Output the (X, Y) coordinate of the center of the cell containing the given text.  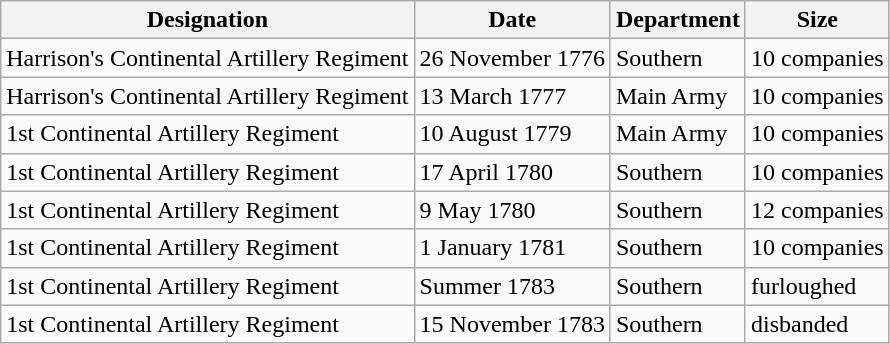
disbanded (817, 324)
12 companies (817, 210)
Date (512, 20)
9 May 1780 (512, 210)
1 January 1781 (512, 248)
Department (678, 20)
10 August 1779 (512, 134)
Summer 1783 (512, 286)
furloughed (817, 286)
Size (817, 20)
Designation (208, 20)
26 November 1776 (512, 58)
15 November 1783 (512, 324)
13 March 1777 (512, 96)
17 April 1780 (512, 172)
